Search for the cell housing the specified text and yield its (X, Y) center coordinate. 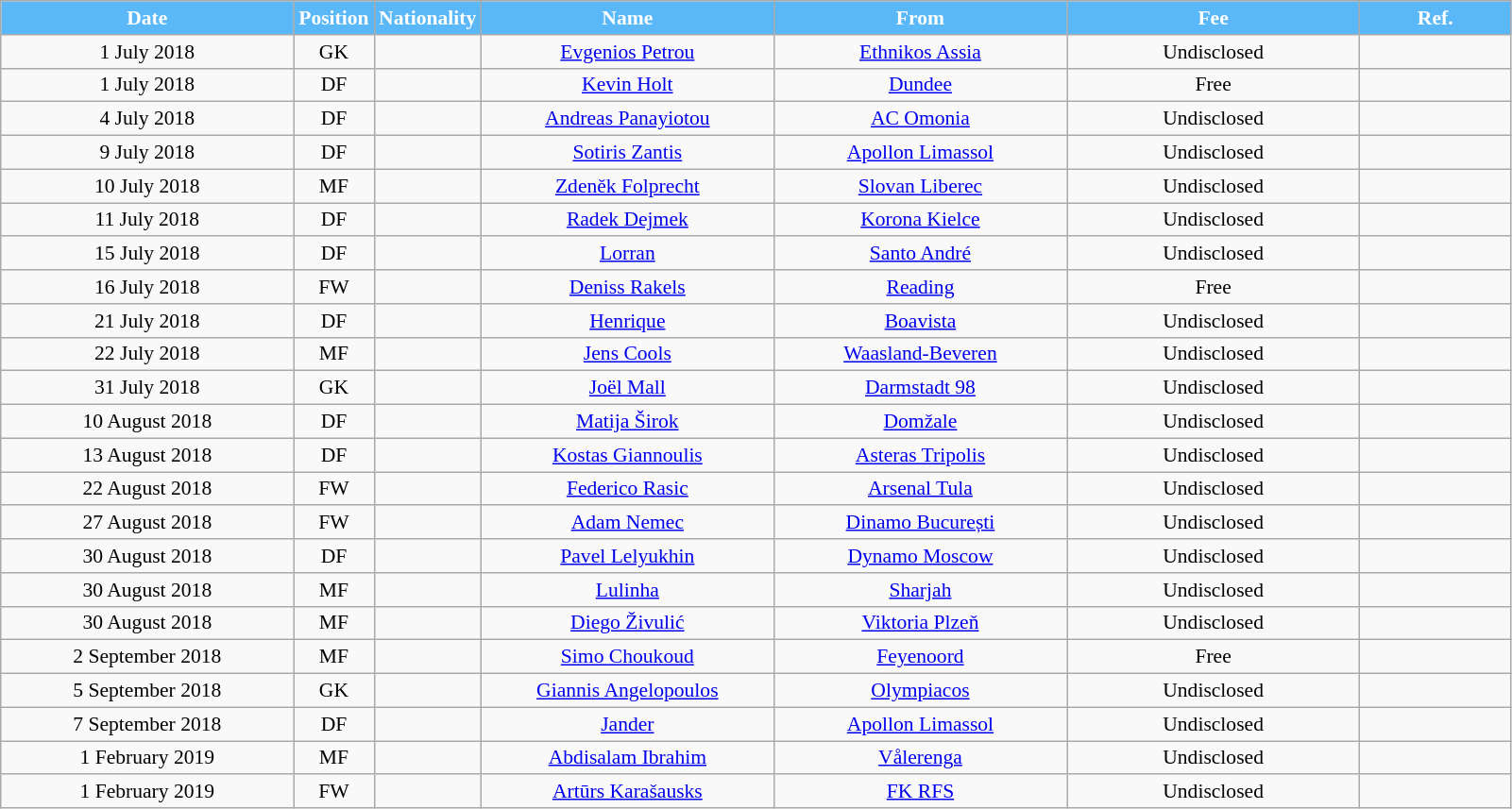
Dynamo Moscow (920, 556)
Nationality (427, 18)
4 July 2018 (147, 119)
Position (334, 18)
10 July 2018 (147, 186)
Diego Živulić (627, 623)
Korona Kielce (920, 220)
11 July 2018 (147, 220)
2 September 2018 (147, 657)
Olympiacos (920, 691)
Sotiris Zantis (627, 153)
13 August 2018 (147, 455)
Adam Nemec (627, 523)
Jens Cools (627, 354)
Giannis Angelopoulos (627, 691)
Date (147, 18)
Dundee (920, 85)
Simo Choukoud (627, 657)
Kevin Holt (627, 85)
Domžale (920, 422)
Darmstadt 98 (920, 388)
7 September 2018 (147, 724)
FK RFS (920, 792)
31 July 2018 (147, 388)
5 September 2018 (147, 691)
Ethnikos Assia (920, 52)
Andreas Panayiotou (627, 119)
Slovan Liberec (920, 186)
Henrique (627, 321)
Lulinha (627, 590)
Reading (920, 287)
Deniss Rakels (627, 287)
Radek Dejmek (627, 220)
Evgenios Petrou (627, 52)
Vålerenga (920, 758)
9 July 2018 (147, 153)
Abdisalam Ibrahim (627, 758)
10 August 2018 (147, 422)
16 July 2018 (147, 287)
22 July 2018 (147, 354)
21 July 2018 (147, 321)
From (920, 18)
AC Omonia (920, 119)
Ref. (1436, 18)
Pavel Lelyukhin (627, 556)
15 July 2018 (147, 254)
Boavista (920, 321)
Waasland-Beveren (920, 354)
Sharjah (920, 590)
Viktoria Plzeň (920, 623)
Dinamo București (920, 523)
Fee (1214, 18)
Matija Širok (627, 422)
Kostas Giannoulis (627, 455)
Zdeněk Folprecht (627, 186)
Artūrs Karašausks (627, 792)
Asteras Tripolis (920, 455)
Santo André (920, 254)
Arsenal Tula (920, 489)
Jander (627, 724)
Lorran (627, 254)
Joël Mall (627, 388)
Federico Rasic (627, 489)
27 August 2018 (147, 523)
Name (627, 18)
Feyenoord (920, 657)
22 August 2018 (147, 489)
